Return [x, y] of the center of cell containing provided text 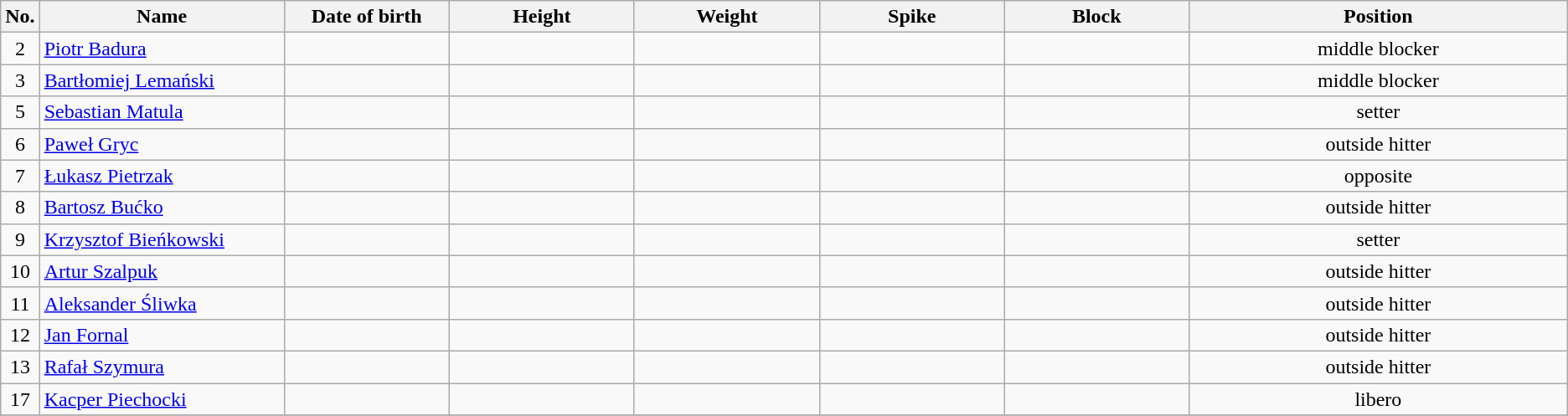
12 [20, 335]
Aleksander Śliwka [162, 303]
Date of birth [367, 17]
Piotr Badura [162, 49]
17 [20, 399]
Kacper Piechocki [162, 399]
Position [1379, 17]
Bartosz Bućko [162, 208]
Sebastian Matula [162, 112]
9 [20, 239]
Weight [727, 17]
Height [541, 17]
5 [20, 112]
opposite [1379, 176]
Bartłomiej Lemański [162, 80]
Artur Szalpuk [162, 271]
No. [20, 17]
Spike [911, 17]
8 [20, 208]
Rafał Szymura [162, 367]
6 [20, 144]
10 [20, 271]
3 [20, 80]
Łukasz Pietrzak [162, 176]
2 [20, 49]
Jan Fornal [162, 335]
13 [20, 367]
11 [20, 303]
7 [20, 176]
Name [162, 17]
Krzysztof Bieńkowski [162, 239]
Paweł Gryc [162, 144]
Block [1097, 17]
libero [1379, 399]
